Find where the given text appears and provide that cell's center as [X, Y] coordinate. 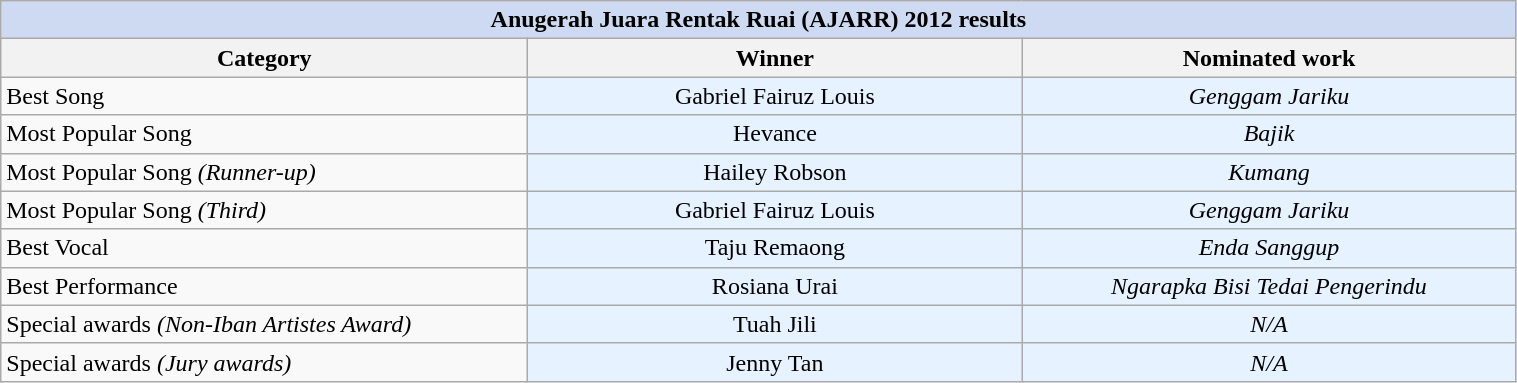
Best Performance [264, 286]
Anugerah Juara Rentak Ruai (AJARR) 2012 results [758, 20]
Special awards (Jury awards) [264, 362]
Rosiana Urai [775, 286]
Ngarapka Bisi Tedai Pengerindu [1269, 286]
Jenny Tan [775, 362]
Hevance [775, 134]
Best Song [264, 96]
Nominated work [1269, 58]
Tuah Jili [775, 324]
Category [264, 58]
Enda Sanggup [1269, 248]
Kumang [1269, 172]
Special awards (Non-Iban Artistes Award) [264, 324]
Taju Remaong [775, 248]
Most Popular Song [264, 134]
Bajik [1269, 134]
Most Popular Song (Runner-up) [264, 172]
Most Popular Song (Third) [264, 210]
Winner [775, 58]
Hailey Robson [775, 172]
Best Vocal [264, 248]
